Capture the cell that displays the provided text and extract its [x, y] central coordinate. 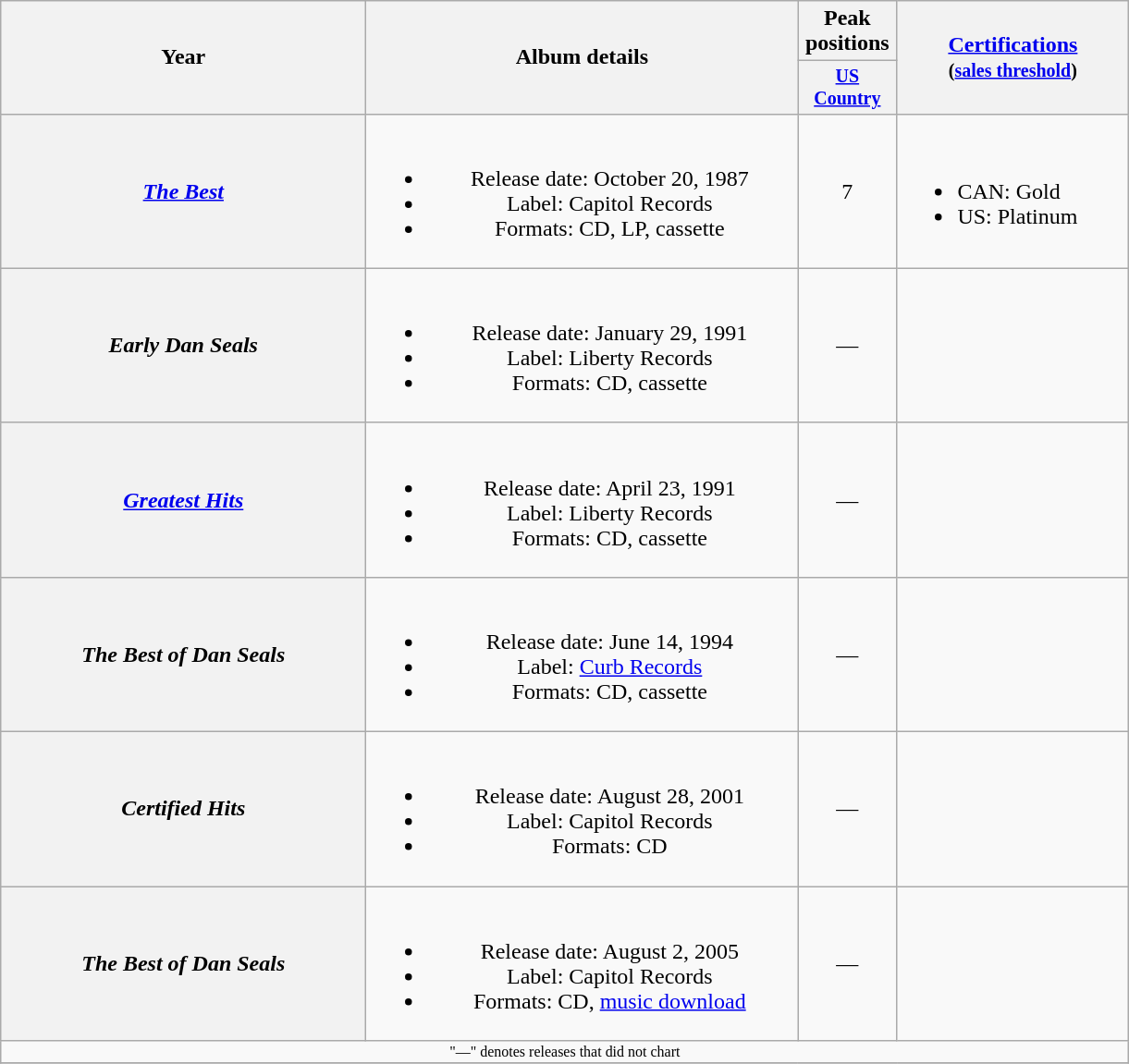
Release date: June 14, 1994Label: Curb RecordsFormats: CD, cassette [583, 654]
The Best [183, 190]
Certifications(sales threshold) [1013, 57]
Album details [583, 57]
Release date: August 2, 2005Label: Capitol RecordsFormats: CD, music download [583, 963]
Early Dan Seals [183, 346]
CAN: GoldUS: Platinum [1013, 190]
Certified Hits [183, 810]
Greatest Hits [183, 499]
Peak positions [847, 31]
"—" denotes releases that did not chart [565, 1052]
Release date: January 29, 1991Label: Liberty RecordsFormats: CD, cassette [583, 346]
Release date: August 28, 2001Label: Capitol RecordsFormats: CD [583, 810]
7 [847, 190]
Release date: April 23, 1991Label: Liberty RecordsFormats: CD, cassette [583, 499]
US Country [847, 87]
Release date: October 20, 1987Label: Capitol RecordsFormats: CD, LP, cassette [583, 190]
Year [183, 57]
